Pinpoint the cell where the given text exists, returning its [x, y] midpoint coordinate. 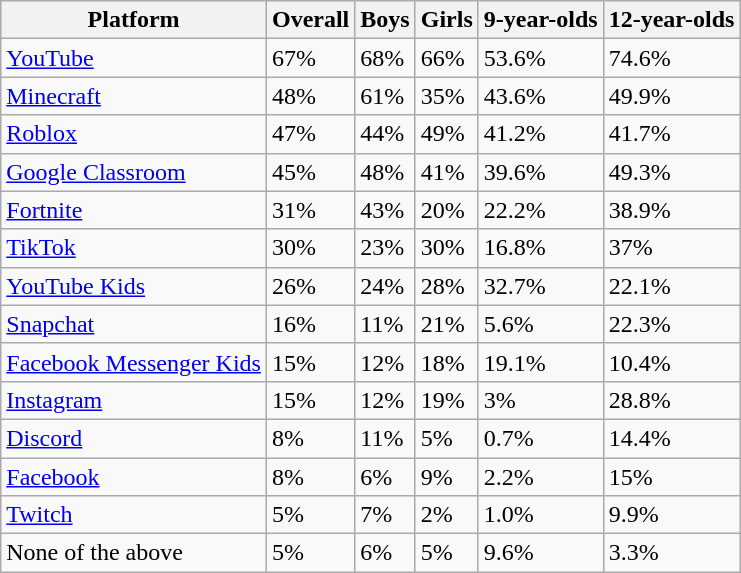
3% [540, 400]
16.8% [540, 248]
19.1% [540, 362]
9-year-olds [540, 20]
12-year-olds [672, 20]
Snapchat [134, 324]
Overall [310, 20]
2% [446, 515]
67% [310, 58]
43.6% [540, 96]
41% [446, 172]
28.8% [672, 400]
19% [446, 400]
Instagram [134, 400]
Fortnite [134, 210]
7% [385, 515]
66% [446, 58]
Twitch [134, 515]
YouTube [134, 58]
YouTube Kids [134, 286]
Boys [385, 20]
Google Classroom [134, 172]
5.6% [540, 324]
22.3% [672, 324]
22.2% [540, 210]
41.2% [540, 134]
16% [310, 324]
14.4% [672, 438]
38.9% [672, 210]
32.7% [540, 286]
9% [446, 477]
26% [310, 286]
0.7% [540, 438]
31% [310, 210]
68% [385, 58]
1.0% [540, 515]
49.3% [672, 172]
Discord [134, 438]
49% [446, 134]
Roblox [134, 134]
9.6% [540, 553]
10.4% [672, 362]
39.6% [540, 172]
TikTok [134, 248]
43% [385, 210]
47% [310, 134]
3.3% [672, 553]
22.1% [672, 286]
None of the above [134, 553]
Platform [134, 20]
Minecraft [134, 96]
21% [446, 324]
49.9% [672, 96]
74.6% [672, 58]
20% [446, 210]
2.2% [540, 477]
Facebook [134, 477]
44% [385, 134]
61% [385, 96]
37% [672, 248]
41.7% [672, 134]
23% [385, 248]
9.9% [672, 515]
53.6% [540, 58]
45% [310, 172]
Girls [446, 20]
35% [446, 96]
18% [446, 362]
24% [385, 286]
28% [446, 286]
Facebook Messenger Kids [134, 362]
